Capture the cell that displays the provided text and extract its (x, y) central coordinate. 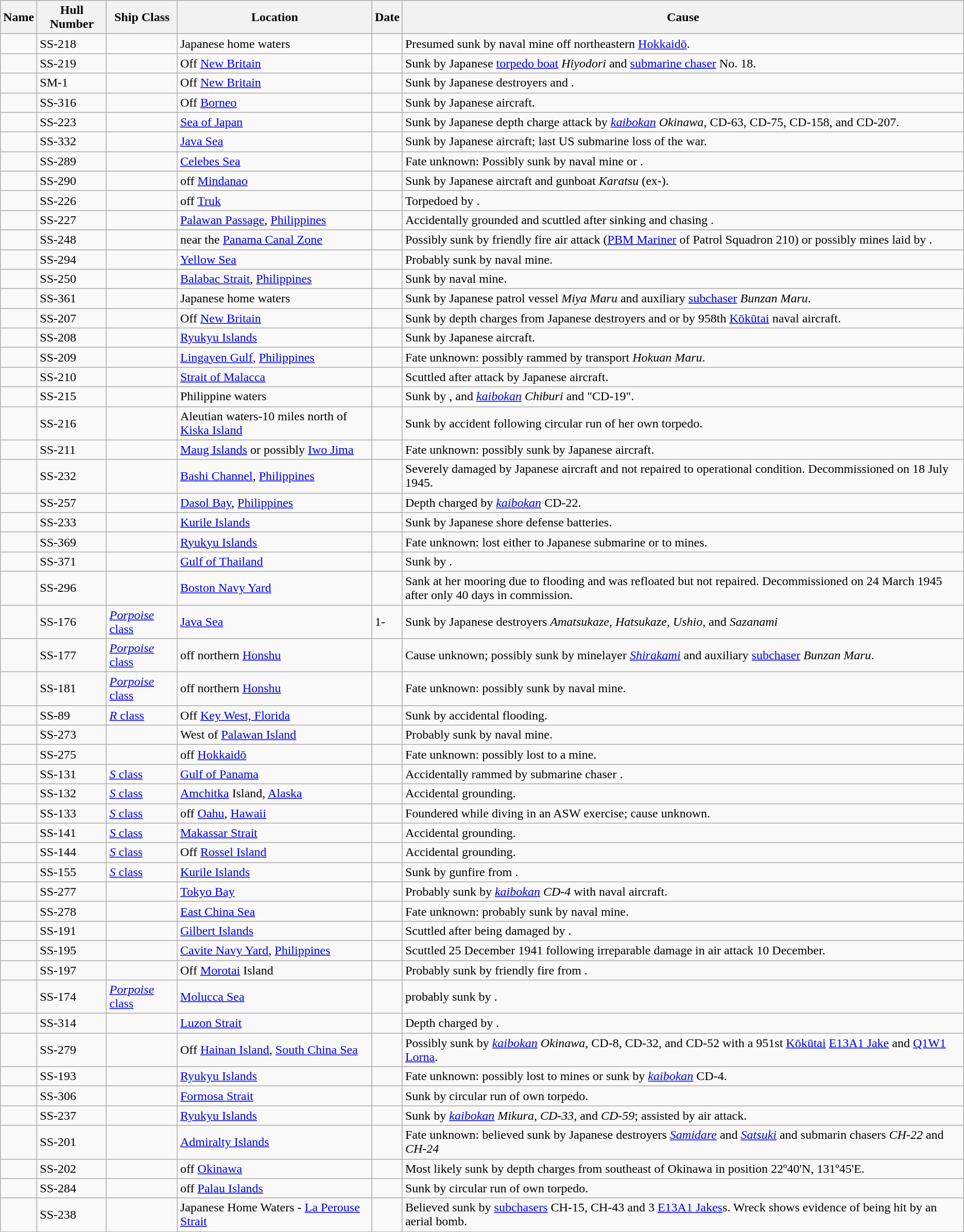
Fate unknown: lost either to Japanese submarine or to mines. (683, 542)
Sunk by gunfire from . (683, 872)
SS-290 (72, 181)
off Oahu, Hawaii (274, 813)
SS-209 (72, 357)
Strait of Malacca (274, 377)
SS-177 (72, 655)
Fate unknown: possibly rammed by transport Hokuan Maru. (683, 357)
SS-232 (72, 476)
SS-279 (72, 1050)
Sank at her mooring due to flooding and was refloated but not repaired. Decommissioned on 24 March 1945 after only 40 days in commission. (683, 588)
probably sunk by . (683, 997)
SS-132 (72, 794)
Sunk by Japanese patrol vessel Miya Maru and auxiliary subchaser Bunzan Maru. (683, 299)
SS-226 (72, 200)
Foundered while diving in an ASW exercise; cause unknown. (683, 813)
Off Borneo (274, 102)
Sunk by . (683, 561)
Torpedoed by . (683, 200)
Sunk by naval mine. (683, 279)
Sunk by accident following circular run of her own torpedo. (683, 423)
Cause (683, 18)
Depth charged by . (683, 1023)
Name (19, 18)
SS-219 (72, 63)
Sunk by , and kaibokan Chiburi and "CD-19". (683, 397)
Sunk by accidental flooding. (683, 715)
Scuttled 25 December 1941 following irreparable damage in air attack 10 December. (683, 950)
Gilbert Islands (274, 931)
SS-275 (72, 755)
Admiralty Islands (274, 1142)
SS-273 (72, 735)
Sunk by Japanese shore defense batteries. (683, 522)
Sunk by kaibokan Mikura, CD-33, and CD-59; assisted by air attack. (683, 1116)
SS-202 (72, 1169)
Aleutian waters-10 miles north of Kiska Island (274, 423)
SS-195 (72, 950)
Off Rossel Island (274, 852)
off Palau Islands (274, 1188)
Severely damaged by Japanese aircraft and not repaired to operational condition. Decommissioned on 18 July 1945. (683, 476)
Palawan Passage, Philippines (274, 220)
SS-131 (72, 774)
SS-215 (72, 397)
SS-141 (72, 833)
Sunk by Japanese aircraft; last US submarine loss of the war. (683, 142)
Japanese Home Waters - La Perouse Strait (274, 1214)
Makassar Strait (274, 833)
SS-176 (72, 621)
SS-89 (72, 715)
Luzon Strait (274, 1023)
Fate unknown: possibly sunk by Japanese aircraft. (683, 450)
Formosa Strait (274, 1096)
SM-1 (72, 83)
Off Morotai Island (274, 970)
SS-211 (72, 450)
SS-208 (72, 338)
Off Hainan Island, South China Sea (274, 1050)
SS-227 (72, 220)
SS-210 (72, 377)
Cavite Navy Yard, Philippines (274, 950)
Fate unknown: probably sunk by naval mine. (683, 911)
West of Palawan Island (274, 735)
SS-289 (72, 161)
SS-278 (72, 911)
Celebes Sea (274, 161)
SS-181 (72, 689)
off Hokkaidō (274, 755)
SS-238 (72, 1214)
Accidentally grounded and scuttled after sinking and chasing . (683, 220)
SS-332 (72, 142)
Tokyo Bay (274, 892)
Fate unknown: possibly lost to mines or sunk by kaibokan CD-4. (683, 1076)
SS-296 (72, 588)
SS-361 (72, 299)
Sunk by Japanese destroyers and . (683, 83)
off Okinawa (274, 1169)
Balabac Strait, Philippines (274, 279)
SS-306 (72, 1096)
Dasol Bay, Philippines (274, 503)
SS-193 (72, 1076)
SS-191 (72, 931)
SS-237 (72, 1116)
SS-369 (72, 542)
SS-250 (72, 279)
SS-248 (72, 239)
off Truk (274, 200)
Sunk by Japanese destroyers Amatsukaze, Hatsukaze, Ushio, and Sazanami (683, 621)
Lingayen Gulf, Philippines (274, 357)
SS-155 (72, 872)
SS-257 (72, 503)
Sunk by Japanese torpedo boat Hiyodori and submarine chaser No. 18. (683, 63)
Sunk by Japanese depth charge attack by kaibokan Okinawa, CD-63, CD-75, CD-158, and CD-207. (683, 122)
SS-284 (72, 1188)
Probably sunk by kaibokan CD-4 with naval aircraft. (683, 892)
Sunk by depth charges from Japanese destroyers and or by 958th Kōkūtai naval aircraft. (683, 318)
Probably sunk by friendly fire from . (683, 970)
Gulf of Thailand (274, 561)
SS-233 (72, 522)
R class (142, 715)
SS-133 (72, 813)
Accidentally rammed by submarine chaser . (683, 774)
Location (274, 18)
Off Key West, Florida (274, 715)
Fate unknown: possibly lost to a mine. (683, 755)
Scuttled after being damaged by . (683, 931)
Maug Islands or possibly Iwo Jima (274, 450)
SS-144 (72, 852)
Cause unknown; possibly sunk by minelayer Shirakami and auxiliary subchaser Bunzan Maru. (683, 655)
SS-201 (72, 1142)
Molucca Sea (274, 997)
Gulf of Panama (274, 774)
SS-207 (72, 318)
East China Sea (274, 911)
Possibly sunk by kaibokan Okinawa, CD-8, CD-32, and CD-52 with a 951st Kōkūtai E13A1 Jake and Q1W1 Lorna. (683, 1050)
SS-216 (72, 423)
Boston Navy Yard (274, 588)
SS-294 (72, 259)
Hull Number (72, 18)
Bashi Channel, Philippines (274, 476)
Depth charged by kaibokan CD-22. (683, 503)
Believed sunk by subchasers CH-15, CH-43 and 3 E13A1 Jakess. Wreck shows evidence of being hit by an aerial bomb. (683, 1214)
Fate unknown: believed sunk by Japanese destroyers Samidare and Satsuki and submarin chasers CH-22 and CH-24 (683, 1142)
SS-314 (72, 1023)
Date (387, 18)
SS-197 (72, 970)
Ship Class (142, 18)
Fate unknown: Possibly sunk by naval mine or . (683, 161)
Sea of Japan (274, 122)
SS-218 (72, 44)
SS-316 (72, 102)
1- (387, 621)
Amchitka Island, Alaska (274, 794)
Presumed sunk by naval mine off northeastern Hokkaidō. (683, 44)
Fate unknown: possibly sunk by naval mine. (683, 689)
SS-277 (72, 892)
SS-223 (72, 122)
Possibly sunk by friendly fire air attack (PBM Mariner of Patrol Squadron 210) or possibly mines laid by . (683, 239)
Scuttled after attack by Japanese aircraft. (683, 377)
Yellow Sea (274, 259)
SS-174 (72, 997)
Most likely sunk by depth charges from southeast of Okinawa in position 22º40'N, 131º45'E. (683, 1169)
SS-371 (72, 561)
off Mindanao (274, 181)
Philippine waters (274, 397)
Sunk by Japanese aircraft and gunboat Karatsu (ex-). (683, 181)
near the Panama Canal Zone (274, 239)
